Determine the (x, y) coordinate at the center of the cell enclosing the given text.  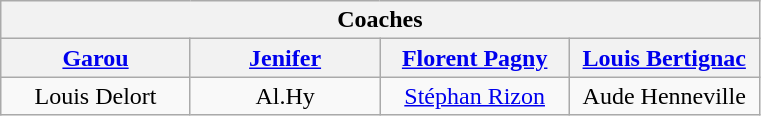
Al.Hy (285, 96)
Jenifer (285, 58)
Florent Pagny (475, 58)
Garou (96, 58)
Louis Delort (96, 96)
Stéphan Rizon (475, 96)
Louis Bertignac (664, 58)
Aude Henneville (664, 96)
Coaches (380, 20)
